Capture the cell that displays the provided text and extract its (x, y) central coordinate. 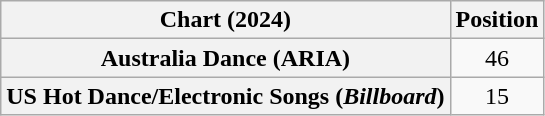
Chart (2024) (226, 20)
46 (497, 58)
Australia Dance (ARIA) (226, 58)
US Hot Dance/Electronic Songs (Billboard) (226, 96)
15 (497, 96)
Position (497, 20)
